Identify which cell holds the provided text, then report its [x, y] central coordinate. 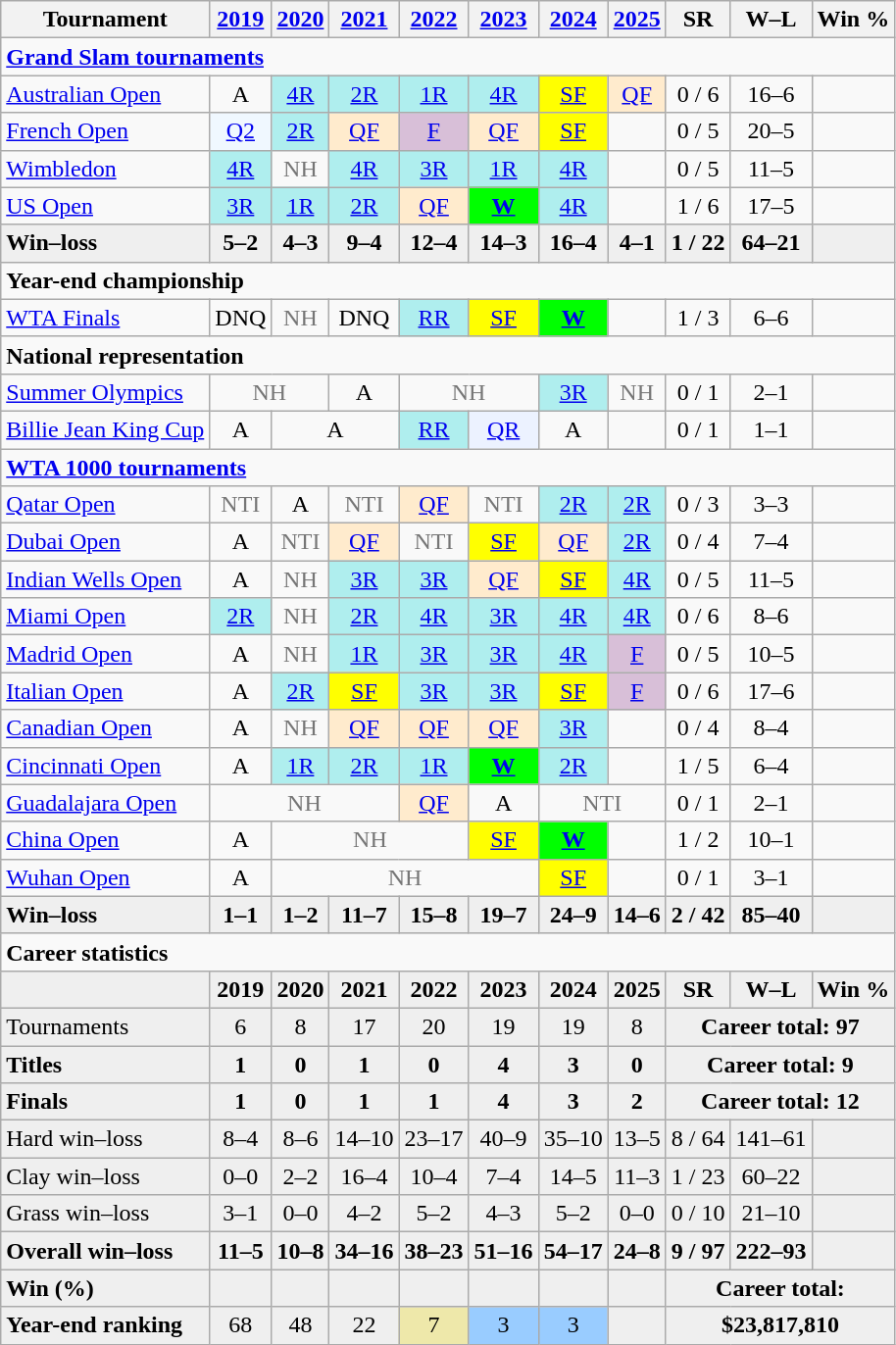
54–17 [572, 1251]
17 [365, 1026]
Italian Open [106, 691]
Dubai Open [106, 542]
24–8 [637, 1251]
Win (%) [106, 1288]
Clay win–loss [106, 1176]
17–5 [771, 206]
WTA 1000 tournaments [448, 468]
Career total: 97 [780, 1026]
China Open [106, 840]
40–9 [504, 1139]
Finals [106, 1102]
11–7 [365, 915]
14–6 [637, 915]
Indian Wells Open [106, 579]
17–6 [771, 691]
Career total: 9 [780, 1064]
$23,817,810 [780, 1325]
14–10 [365, 1139]
4–1 [637, 243]
Cincinnati Open [106, 766]
1 / 23 [698, 1176]
141–61 [771, 1139]
Titles [106, 1064]
2–2 [300, 1176]
French Open [106, 131]
2 / 42 [698, 915]
20–5 [771, 131]
2 [637, 1102]
Grass win–loss [106, 1214]
6 [241, 1026]
1 / 2 [698, 840]
Career statistics [448, 952]
Tournaments [106, 1026]
9–4 [365, 243]
11–3 [637, 1176]
10–8 [300, 1251]
Year-end ranking [106, 1325]
6–6 [771, 318]
Career total: 12 [780, 1102]
Career total: [780, 1288]
Guadalajara Open [106, 803]
64–21 [771, 243]
Qatar Open [106, 505]
Grand Slam tournaments [448, 57]
Wuhan Open [106, 877]
QR [504, 429]
4–2 [365, 1214]
21–10 [771, 1214]
1 / 6 [698, 206]
20 [433, 1026]
14–3 [504, 243]
38–23 [433, 1251]
WTA Finals [106, 318]
1 / 3 [698, 318]
US Open [106, 206]
60–22 [771, 1176]
3–3 [771, 505]
22 [365, 1325]
8 / 64 [698, 1139]
51–16 [504, 1251]
1–2 [300, 915]
Hard win–loss [106, 1139]
13–5 [637, 1139]
16–6 [771, 94]
Australian Open [106, 94]
10–1 [771, 840]
Billie Jean King Cup [106, 429]
9 / 97 [698, 1251]
Year-end championship [448, 280]
24–9 [572, 915]
14–5 [572, 1176]
48 [300, 1325]
Canadian Open [106, 728]
85–40 [771, 915]
34–16 [365, 1251]
19–7 [504, 915]
Summer Olympics [106, 392]
10–5 [771, 654]
Overall win–loss [106, 1251]
Wimbledon [106, 169]
Miami Open [106, 617]
National representation [448, 355]
1 / 5 [698, 766]
15–8 [433, 915]
23–17 [433, 1139]
222–93 [771, 1251]
35–10 [572, 1139]
1 / 22 [698, 243]
12–4 [433, 243]
Tournament [106, 20]
6–4 [771, 766]
0 / 10 [698, 1214]
0 / 3 [698, 505]
Madrid Open [106, 654]
68 [241, 1325]
10–4 [433, 1176]
7 [433, 1325]
Q2 [241, 131]
